For the text-containing cell, return its midpoint in (x, y) coordinate format. 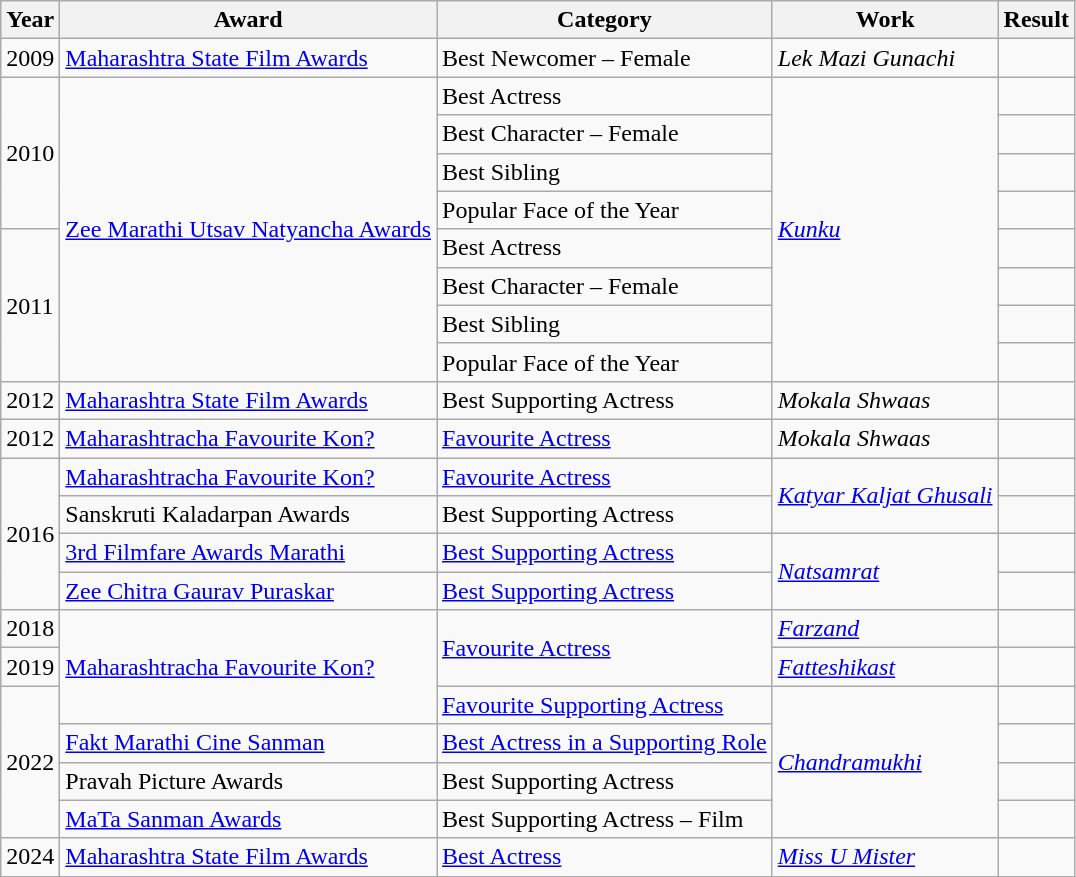
Lek Mazi Gunachi (885, 58)
2024 (30, 857)
Katyar Kaljat Ghusali (885, 496)
Zee Chitra Gaurav Puraskar (248, 591)
Natsamrat (885, 572)
2009 (30, 58)
Fatteshikast (885, 667)
Category (605, 20)
Best Actress in a Supporting Role (605, 743)
2016 (30, 534)
Farzand (885, 629)
Kunku (885, 229)
Miss U Mister (885, 857)
Result (1036, 20)
Chandramukhi (885, 762)
2010 (30, 153)
Favourite Supporting Actress (605, 705)
2019 (30, 667)
Award (248, 20)
Best Newcomer – Female (605, 58)
Fakt Marathi Cine Sanman (248, 743)
Year (30, 20)
Pravah Picture Awards (248, 781)
Sanskruti Kaladarpan Awards (248, 515)
2018 (30, 629)
MaTa Sanman Awards (248, 819)
2011 (30, 305)
Work (885, 20)
3rd Filmfare Awards Marathi (248, 553)
Zee Marathi Utsav Natyancha Awards (248, 229)
2022 (30, 762)
Best Supporting Actress – Film (605, 819)
